Scan for the cell matching the given text and deliver its [X, Y] coordinate at center. 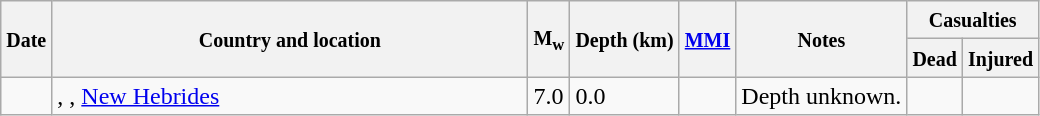
Date [26, 39]
Country and location [290, 39]
MMI [708, 39]
Depth (km) [624, 39]
7.0 [549, 96]
Casualties [973, 20]
Mw [549, 39]
Depth unknown. [822, 96]
Injured [1000, 58]
Dead [935, 58]
, , New Hebrides [290, 96]
0.0 [624, 96]
Notes [822, 39]
